Provide the (X, Y) coordinate of the cell's center where the given text is located.  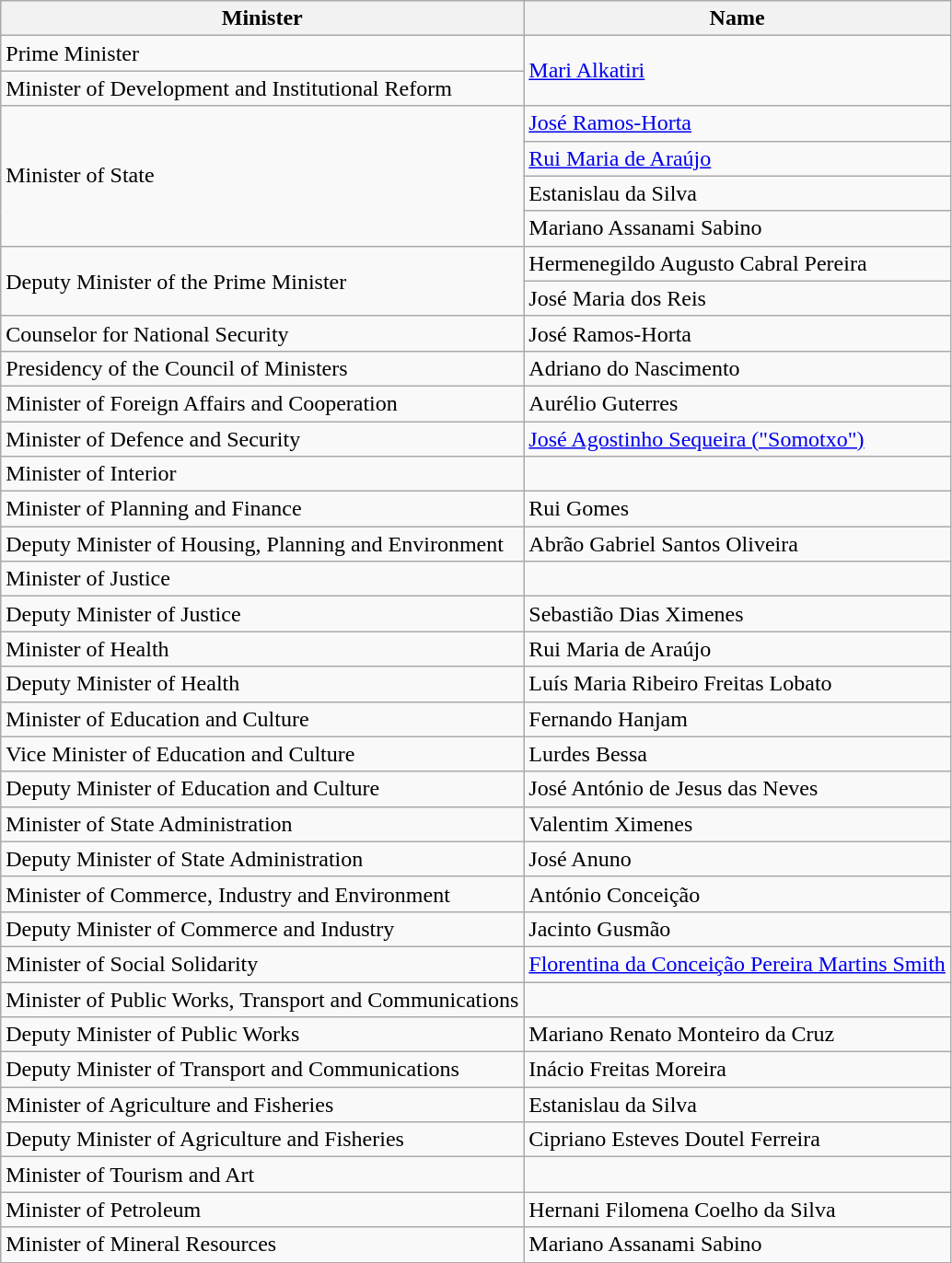
Deputy Minister of the Prime Minister (262, 281)
José Maria dos Reis (737, 298)
António Conceição (737, 894)
Adriano do Nascimento (737, 368)
Florentina da Conceição Pereira Martins Smith (737, 964)
Fernando Hanjam (737, 719)
Deputy Minister of Agriculture and Fisheries (262, 1140)
Minister of State (262, 176)
Counselor for National Security (262, 333)
Minister of Public Works, Transport and Communications (262, 999)
Minister of Justice (262, 579)
Minister of Education and Culture (262, 719)
Minister of Development and Institutional Reform (262, 88)
Prime Minister (262, 53)
Lurdes Bessa (737, 754)
Minister of Tourism and Art (262, 1175)
Deputy Minister of Health (262, 684)
Rui Gomes (737, 509)
Vice Minister of Education and Culture (262, 754)
Minister of Agriculture and Fisheries (262, 1105)
Valentim Ximenes (737, 824)
Deputy Minister of Commerce and Industry (262, 929)
Minister of Health (262, 649)
Deputy Minister of State Administration (262, 859)
Sebastião Dias Ximenes (737, 614)
Deputy Minister of Education and Culture (262, 789)
Minister (262, 18)
Presidency of the Council of Ministers (262, 368)
Minister of Interior (262, 474)
Deputy Minister of Public Works (262, 1035)
Name (737, 18)
Minister of Commerce, Industry and Environment (262, 894)
Hermenegildo Augusto Cabral Pereira (737, 263)
Minister of Planning and Finance (262, 509)
Luís Maria Ribeiro Freitas Lobato (737, 684)
Cipriano Esteves Doutel Ferreira (737, 1140)
Deputy Minister of Housing, Planning and Environment (262, 544)
José Agostinho Sequeira ("Somotxo") (737, 439)
Hernani Filomena Coelho da Silva (737, 1210)
José Anuno (737, 859)
Mari Alkatiri (737, 71)
Deputy Minister of Transport and Communications (262, 1070)
José António de Jesus das Neves (737, 789)
Abrão Gabriel Santos Oliveira (737, 544)
Minister of State Administration (262, 824)
Aurélio Guterres (737, 403)
Minister of Foreign Affairs and Cooperation (262, 403)
Mariano Renato Monteiro da Cruz (737, 1035)
Minister of Social Solidarity (262, 964)
Inácio Freitas Moreira (737, 1070)
Minister of Mineral Resources (262, 1245)
Minister of Defence and Security (262, 439)
Deputy Minister of Justice (262, 614)
Minister of Petroleum (262, 1210)
Jacinto Gusmão (737, 929)
